Find where the given text appears and provide that cell's center as [x, y] coordinate. 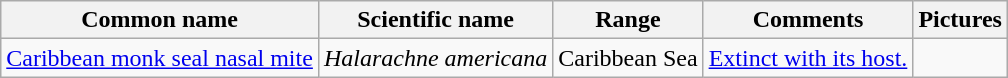
Scientific name [435, 20]
Pictures [960, 20]
Comments [808, 20]
Range [628, 20]
Caribbean monk seal nasal mite [160, 58]
Common name [160, 20]
Halarachne americana [435, 58]
Caribbean Sea [628, 58]
Extinct with its host. [808, 58]
